Return the (X, Y) coordinate for the center point of the cell that contains the specified text.  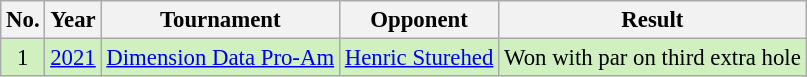
Henric Sturehed (418, 58)
Opponent (418, 20)
Tournament (220, 20)
2021 (73, 58)
Dimension Data Pro-Am (220, 58)
Year (73, 20)
No. (23, 20)
Won with par on third extra hole (652, 58)
1 (23, 58)
Result (652, 20)
